Extract the [x, y] coordinate from the center of the cell holding the provided text.  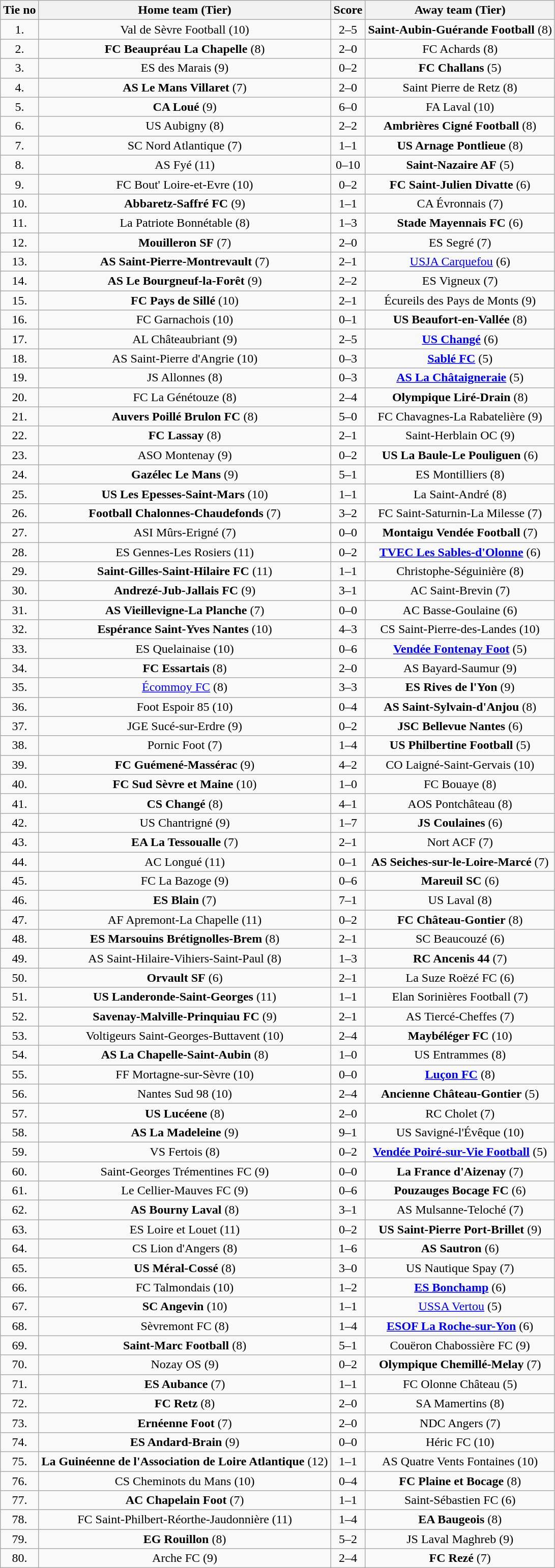
10. [19, 203]
FC Château-Gontier (8) [460, 920]
46. [19, 900]
52. [19, 1016]
La Saint-André (8) [460, 494]
Pornic Foot (7) [185, 745]
26. [19, 513]
27. [19, 532]
50. [19, 978]
ES Loire et Louet (11) [185, 1229]
4–3 [348, 629]
Mareuil SC (6) [460, 881]
FC Plaine et Bocage (8) [460, 1481]
US Nautique Spay (7) [460, 1268]
AS Tiercé-Cheffes (7) [460, 1016]
Orvault SF (6) [185, 978]
La Patriote Bonnétable (8) [185, 223]
EG Rouillon (8) [185, 1539]
1–6 [348, 1249]
JS Allonnes (8) [185, 378]
CA Loué (9) [185, 107]
79. [19, 1539]
ES Segré (7) [460, 243]
Nantes Sud 98 (10) [185, 1094]
48. [19, 939]
AS Saint-Pierre-Montrevault (7) [185, 262]
JS Coulaines (6) [460, 823]
FC Guémené-Massérac (9) [185, 765]
12. [19, 243]
FC Talmondais (10) [185, 1287]
9–1 [348, 1132]
Saint Pierre de Retz (8) [460, 87]
69. [19, 1345]
La Suze Roëzé FC (6) [460, 978]
Saint-Nazaire AF (5) [460, 165]
53. [19, 1036]
AC Chapelain Foot (7) [185, 1500]
Olympique Liré-Drain (8) [460, 397]
42. [19, 823]
La France d'Aizenay (7) [460, 1171]
AS La Madeleine (9) [185, 1132]
Luçon FC (8) [460, 1074]
Pouzauges Bocage FC (6) [460, 1191]
Saint-Herblain OC (9) [460, 436]
75. [19, 1461]
US Changé (6) [460, 339]
CS Changé (8) [185, 803]
FC Saint-Saturnin-La Milesse (7) [460, 513]
FC Challans (5) [460, 68]
US Arnage Pontlieue (8) [460, 145]
4–1 [348, 803]
Away team (Tier) [460, 10]
Saint-Marc Football (8) [185, 1345]
Mouilleron SF (7) [185, 243]
ES Andard-Brain (9) [185, 1442]
43. [19, 842]
Val de Sèvre Football (10) [185, 29]
Montaigu Vendée Football (7) [460, 532]
31. [19, 610]
ASI Mûrs-Erigné (7) [185, 532]
67. [19, 1307]
3–3 [348, 687]
66. [19, 1287]
FC Rezé (7) [460, 1558]
58. [19, 1132]
59. [19, 1152]
1–2 [348, 1287]
JSC Bellevue Nantes (6) [460, 726]
60. [19, 1171]
45. [19, 881]
AC Longué (11) [185, 862]
47. [19, 920]
9. [19, 184]
Auvers Poillé Brulon FC (8) [185, 416]
AS Saint-Pierre d'Angrie (10) [185, 358]
Ambrières Cigné Football (8) [460, 126]
USJA Carquefou (6) [460, 262]
Savenay-Malville-Prinquiau FC (9) [185, 1016]
ESOF La Roche-sur-Yon (6) [460, 1326]
57. [19, 1113]
SC Nord Atlantique (7) [185, 145]
54. [19, 1055]
78. [19, 1520]
30. [19, 591]
Home team (Tier) [185, 10]
Christophe-Séguinière (8) [460, 571]
US Landeronde-Saint-Georges (11) [185, 997]
ES Quelainaise (10) [185, 649]
8. [19, 165]
39. [19, 765]
AS Le Bourgneuf-la-Forêt (9) [185, 281]
18. [19, 358]
FC La Bazoge (9) [185, 881]
US Philbertine Football (5) [460, 745]
FC Chavagnes-La Rabatelière (9) [460, 416]
ES Gennes-Les Rosiers (11) [185, 552]
2. [19, 49]
AS Le Mans Villaret (7) [185, 87]
63. [19, 1229]
CO Laigné-Saint-Gervais (10) [460, 765]
Nort ACF (7) [460, 842]
FC Saint-Philbert-Réorthe-Jaudonnière (11) [185, 1520]
AS La Chapelle-Saint-Aubin (8) [185, 1055]
AOS Pontchâteau (8) [460, 803]
US Saint-Pierre Port-Brillet (9) [460, 1229]
CA Évronnais (7) [460, 203]
Olympique Chemillé-Melay (7) [460, 1365]
36. [19, 707]
ASO Montenay (9) [185, 455]
3. [19, 68]
70. [19, 1365]
64. [19, 1249]
AS Seiches-sur-le-Loire-Marcé (7) [460, 862]
RC Cholet (7) [460, 1113]
US La Baule-Le Pouliguen (6) [460, 455]
FF Mortagne-sur-Sèvre (10) [185, 1074]
Nozay OS (9) [185, 1365]
68. [19, 1326]
ES Marsouins Brétignolles-Brem (8) [185, 939]
3–0 [348, 1268]
EA La Tessoualle (7) [185, 842]
La Guinéenne de l'Association de Loire Atlantique (12) [185, 1461]
Sèvremont FC (8) [185, 1326]
Abbaretz-Saffré FC (9) [185, 203]
34. [19, 668]
Tie no [19, 10]
3–2 [348, 513]
JS Laval Maghreb (9) [460, 1539]
FC Achards (8) [460, 49]
SC Angevin (10) [185, 1307]
5–0 [348, 416]
AF Apremont-La Chapelle (11) [185, 920]
72. [19, 1403]
Vendée Poiré-sur-Vie Football (5) [460, 1152]
49. [19, 958]
32. [19, 629]
SC Beaucouzé (6) [460, 939]
44. [19, 862]
20. [19, 397]
TVEC Les Sables-d'Olonne (6) [460, 552]
AL Châteaubriant (9) [185, 339]
56. [19, 1094]
Gazélec Le Mans (9) [185, 474]
FC Pays de Sillé (10) [185, 300]
65. [19, 1268]
5–2 [348, 1539]
24. [19, 474]
7–1 [348, 900]
ES Vigneux (7) [460, 281]
38. [19, 745]
ES Bonchamp (6) [460, 1287]
16. [19, 320]
FC Saint-Julien Divatte (6) [460, 184]
5. [19, 107]
USSA Vertou (5) [460, 1307]
Vendée Fontenay Foot (5) [460, 649]
17. [19, 339]
11. [19, 223]
74. [19, 1442]
FC Bout' Loire-et-Evre (10) [185, 184]
Héric FC (10) [460, 1442]
37. [19, 726]
Saint-Sébastien FC (6) [460, 1500]
US Entrammes (8) [460, 1055]
FC Garnachois (10) [185, 320]
Saint-Gilles-Saint-Hilaire FC (11) [185, 571]
AS Vieillevigne-La Planche (7) [185, 610]
Ernéenne Foot (7) [185, 1423]
FC Olonne Château (5) [460, 1384]
SA Mamertins (8) [460, 1403]
Elan Sorinières Football (7) [460, 997]
ES Rives de l'Yon (9) [460, 687]
EA Baugeois (8) [460, 1520]
Ancienne Château-Gontier (5) [460, 1094]
FC Beaupréau La Chapelle (8) [185, 49]
76. [19, 1481]
US Méral-Cossé (8) [185, 1268]
AS Bayard-Saumur (9) [460, 668]
4–2 [348, 765]
13. [19, 262]
AS Mulsanne-Teloché (7) [460, 1210]
US Lucéene (8) [185, 1113]
77. [19, 1500]
73. [19, 1423]
1. [19, 29]
FC Sud Sèvre et Maine (10) [185, 784]
29. [19, 571]
RC Ancenis 44 (7) [460, 958]
CS Lion d'Angers (8) [185, 1249]
61. [19, 1191]
19. [19, 378]
JGE Sucé-sur-Erdre (9) [185, 726]
CS Cheminots du Mans (10) [185, 1481]
AS La Châtaigneraie (5) [460, 378]
AC Basse-Goulaine (6) [460, 610]
Voltigeurs Saint-Georges-Buttavent (10) [185, 1036]
US Beaufort-en-Vallée (8) [460, 320]
Espérance Saint-Yves Nantes (10) [185, 629]
4. [19, 87]
Football Chalonnes-Chaudefonds (7) [185, 513]
51. [19, 997]
AS Saint-Hilaire-Vihiers-Saint-Paul (8) [185, 958]
AS Fyé (11) [185, 165]
AC Saint-Brevin (7) [460, 591]
7. [19, 145]
1–7 [348, 823]
71. [19, 1384]
15. [19, 300]
Sablé FC (5) [460, 358]
Stade Mayennais FC (6) [460, 223]
ES des Marais (9) [185, 68]
41. [19, 803]
FC La Génétouze (8) [185, 397]
FC Retz (8) [185, 1403]
AS Quatre Vents Fontaines (10) [460, 1461]
Score [348, 10]
US Laval (8) [460, 900]
US Les Epesses-Saint-Mars (10) [185, 494]
US Aubigny (8) [185, 126]
35. [19, 687]
Foot Espoir 85 (10) [185, 707]
Le Cellier-Mauves FC (9) [185, 1191]
23. [19, 455]
FC Essartais (8) [185, 668]
55. [19, 1074]
0–10 [348, 165]
14. [19, 281]
AS Bourny Laval (8) [185, 1210]
Écommoy FC (8) [185, 687]
6. [19, 126]
US Savigné-l'Évêque (10) [460, 1132]
62. [19, 1210]
22. [19, 436]
US Chantrigné (9) [185, 823]
FC Lassay (8) [185, 436]
Écureils des Pays de Monts (9) [460, 300]
Couëron Chabossière FC (9) [460, 1345]
80. [19, 1558]
28. [19, 552]
Saint-Aubin-Guérande Football (8) [460, 29]
33. [19, 649]
Andrezé-Jub-Jallais FC (9) [185, 591]
ES Blain (7) [185, 900]
Saint-Georges Trémentines FC (9) [185, 1171]
NDC Angers (7) [460, 1423]
6–0 [348, 107]
FC Bouaye (8) [460, 784]
40. [19, 784]
Arche FC (9) [185, 1558]
AS Sautron (6) [460, 1249]
VS Fertois (8) [185, 1152]
25. [19, 494]
ES Montilliers (8) [460, 474]
CS Saint-Pierre-des-Landes (10) [460, 629]
21. [19, 416]
AS Saint-Sylvain-d'Anjou (8) [460, 707]
FA Laval (10) [460, 107]
ES Aubance (7) [185, 1384]
Maybéléger FC (10) [460, 1036]
